Return (x, y) of the center of cell containing provided text 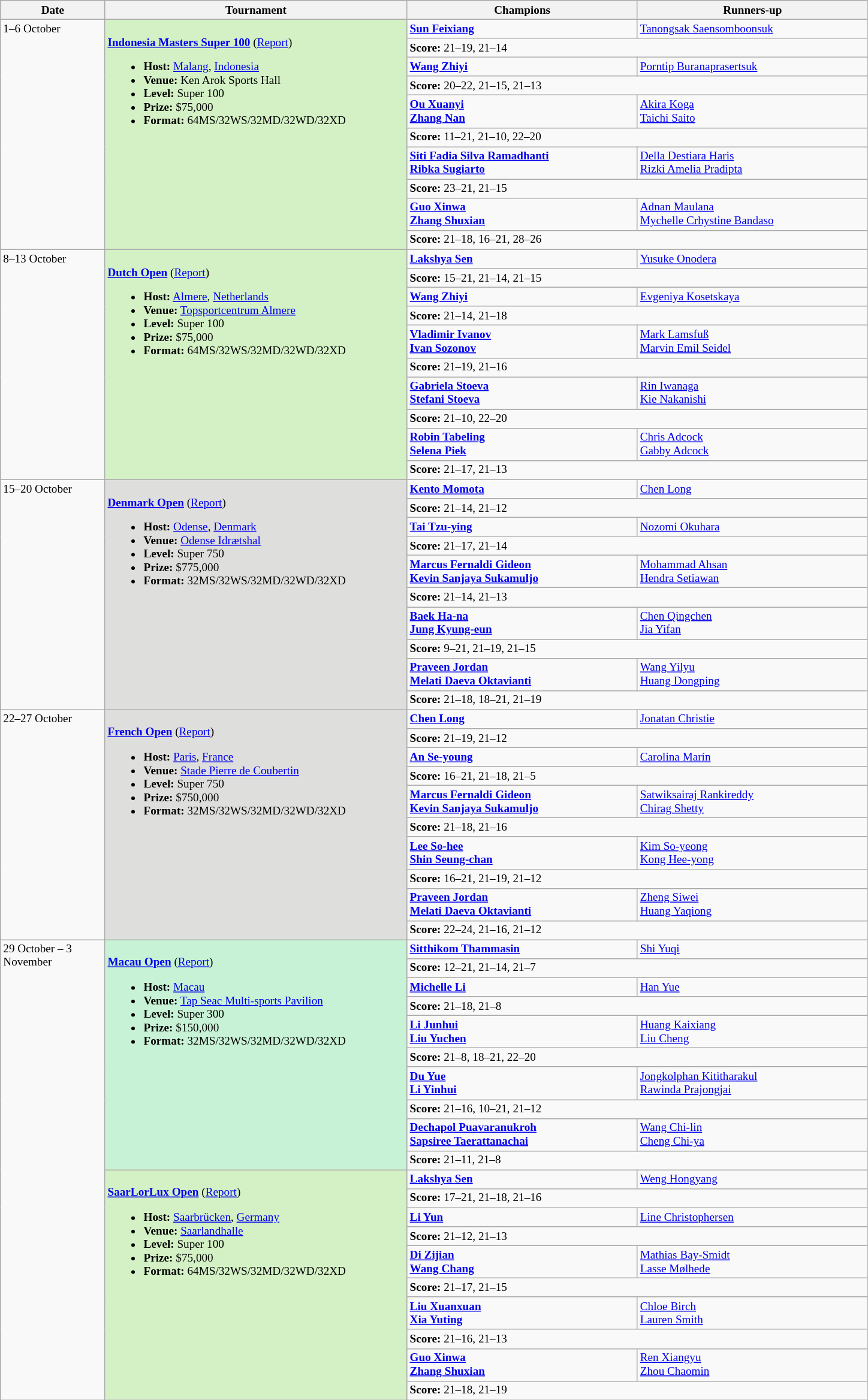
Runners-up (752, 10)
An Se-young (522, 757)
Chris Adcock Gabby Adcock (752, 444)
Adnan Maulana Mychelle Crhystine Bandaso (752, 214)
Score: 21–18, 21–16 (637, 828)
Jongkolphan Kititharakul Rawinda Prajongjai (752, 1083)
Score: 21–18, 21–8 (637, 1006)
Tai Tzu-ying (522, 527)
Macau Open (Report)Host: MacauVenue: Tap Seac Multi-sports PavilionLevel: Super 300Prize: $150,000Format: 32MS/32WS/32MD/32WD/32XD (256, 1055)
Score: 20–22, 21–15, 21–13 (637, 86)
Di Zijian Wang Chang (522, 1262)
Lee So-hee Shin Seung-chan (522, 853)
Score: 16–21, 21–18, 21–5 (637, 776)
Kento Momota (522, 489)
Michelle Li (522, 987)
Line Christophersen (752, 1217)
Ren Xiangyu Zhou Chaomin (752, 1365)
Score: 21–17, 21–15 (637, 1287)
8–13 October (53, 364)
Huang Kaixiang Liu Cheng (752, 1031)
Satwiksairaj Rankireddy Chirag Shetty (752, 801)
Wang Yilyu Huang Dongping (752, 674)
Score: 23–21, 21–15 (637, 189)
Wang Chi-lin Cheng Chi-ya (752, 1135)
Robin Tabeling Selena Piek (522, 444)
Dechapol Puavaranukroh Sapsiree Taerattanachai (522, 1135)
Score: 16–21, 21–19, 21–12 (637, 879)
Siti Fadia Silva Ramadhanti Ribka Sugiarto (522, 163)
Score: 12–21, 21–14, 21–7 (637, 968)
Carolina Marín (752, 757)
Score: 21–14, 21–12 (637, 508)
Ou Xuanyi Zhang Nan (522, 111)
Score: 21–11, 21–8 (637, 1160)
15–20 October (53, 595)
Score: 21–14, 21–13 (637, 598)
Denmark Open (Report)Host: Odense, DenmarkVenue: Odense IdrætshalLevel: Super 750Prize: $775,000Format: 32MS/32WS/32MD/32WD/32XD (256, 595)
Tanongsak Saensomboonsuk (752, 29)
Score: 21–14, 21–18 (637, 316)
Score: 22–24, 21–16, 21–12 (637, 930)
Zheng Siwei Huang Yaqiong (752, 904)
Indonesia Masters Super 100 (Report)Host: Malang, IndonesiaVenue: Ken Arok Sports HallLevel: Super 100Prize: $75,000Format: 64MS/32WS/32MD/32WD/32XD (256, 134)
22–27 October (53, 825)
Score: 17–21, 21–18, 21–16 (637, 1198)
Score: 21–17, 21–13 (637, 470)
Jonatan Christie (752, 719)
Score: 21–8, 18–21, 22–20 (637, 1058)
Score: 21–19, 21–16 (637, 367)
Score: 15–21, 21–14, 21–15 (637, 278)
Date (53, 10)
Baek Ha-na Jung Kyung-eun (522, 623)
Chen Qingchen Jia Yifan (752, 623)
Score: 21–12, 21–13 (637, 1236)
Shi Yuqi (752, 949)
Tournament (256, 10)
Evgeniya Kosetskaya (752, 297)
Champions (522, 10)
Score: 21–10, 22–20 (637, 419)
Score: 21–17, 21–14 (637, 546)
Weng Hongyang (752, 1179)
Della Destiara Haris Rizki Amelia Pradipta (752, 163)
Nozomi Okuhara (752, 527)
1–6 October (53, 134)
Mohammad Ahsan Hendra Setiawan (752, 572)
Liu Xuanxuan Xia Yuting (522, 1313)
Dutch Open (Report)Host: Almere, NetherlandsVenue: Topsportcentrum AlmereLevel: Super 100Prize: $75,000Format: 64MS/32WS/32MD/32WD/32XD (256, 364)
Sun Feixiang (522, 29)
French Open (Report)Host: Paris, FranceVenue: Stade Pierre de CoubertinLevel: Super 750Prize: $750,000Format: 32MS/32WS/32MD/32WD/32XD (256, 825)
Score: 21–18, 16–21, 28–26 (637, 240)
Porntip Buranaprasertsuk (752, 67)
SaarLorLux Open (Report)Host: Saarbrücken, GermanyVenue: SaarlandhalleLevel: Super 100Prize: $75,000Format: 64MS/32WS/32MD/32WD/32XD (256, 1285)
Li Yun (522, 1217)
29 October – 3 November (53, 1170)
Akira Koga Taichi Saito (752, 111)
Score: 21–19, 21–14 (637, 48)
Mark Lamsfuß Marvin Emil Seidel (752, 342)
Chloe Birch Lauren Smith (752, 1313)
Rin Iwanaga Kie Nakanishi (752, 393)
Kim So-yeong Kong Hee-yong (752, 853)
Score: 21–18, 21–19 (637, 1390)
Li Junhui Liu Yuchen (522, 1031)
Vladimir Ivanov Ivan Sozonov (522, 342)
Score: 9–21, 21–19, 21–15 (637, 648)
Han Yue (752, 987)
Score: 21–19, 21–12 (637, 738)
Score: 11–21, 21–10, 22–20 (637, 137)
Score: 21–16, 21–13 (637, 1339)
Score: 21–18, 18–21, 21–19 (637, 700)
Sitthikom Thammasin (522, 949)
Score: 21–16, 10–21, 21–12 (637, 1109)
Du Yue Li Yinhui (522, 1083)
Mathias Bay-Smidt Lasse Mølhede (752, 1262)
Gabriela Stoeva Stefani Stoeva (522, 393)
Yusuke Onodera (752, 259)
